From the cell containing the given text, extract its center point as [x, y] coordinate. 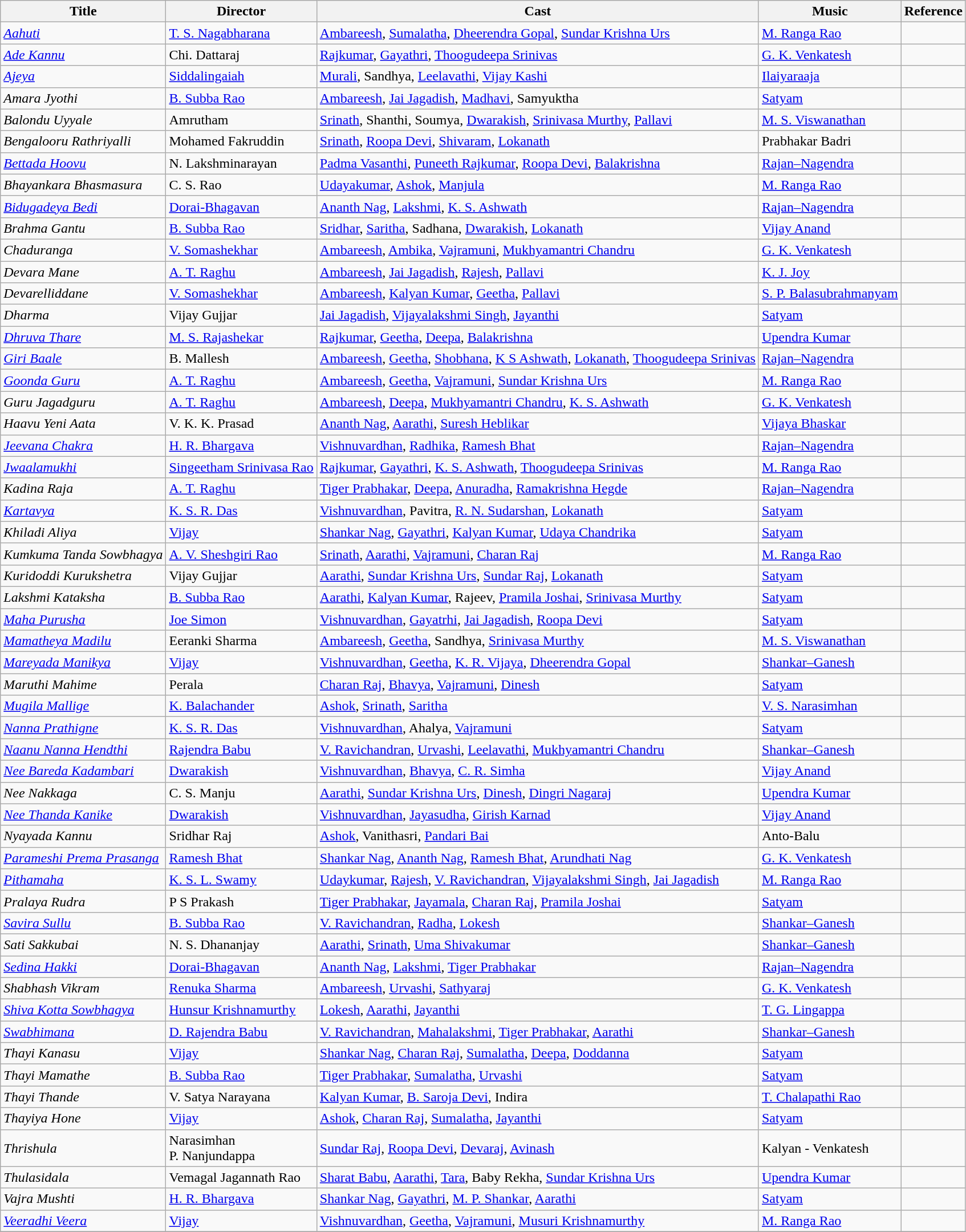
Lokesh, Aarathi, Jayanthi [537, 1010]
Narasimhan P. Nanjundappa [241, 1148]
V. Ravichandran, Radha, Lokesh [537, 923]
Reference [933, 11]
Anto-Balu [830, 836]
Sridhar Raj [241, 836]
Chaduranga [83, 250]
Nanna Prathigne [83, 728]
Tiger Prabhakar, Sumalatha, Urvashi [537, 1075]
Brahma Gantu [83, 228]
Mugila Mallige [83, 706]
T. G. Lingappa [830, 1010]
Music [830, 11]
Aarathi, Kalyan Kumar, Rajeev, Pramila Joshai, Srinivasa Murthy [537, 597]
Shiva Kotta Sowbhagya [83, 1010]
Thayi Mamathe [83, 1075]
Maruthi Mahime [83, 684]
Lakshmi Kataksha [83, 597]
Giri Baale [83, 359]
Prabhakar Badri [830, 141]
B. Mallesh [241, 359]
Bhayankara Bhasmasura [83, 185]
Ramesh Bhat [241, 858]
Vishnuvardhan, Bhavya, C. R. Simha [537, 771]
Aarathi, Sundar Krishna Urs, Sundar Raj, Lokanath [537, 576]
Thrishula [83, 1148]
K. Balachander [241, 706]
Ambareesh, Ambika, Vajramuni, Mukhyamantri Chandru [537, 250]
Guru Jagadguru [83, 402]
Jai Jagadish, Vijayalakshmi Singh, Jayanthi [537, 315]
Vishnuvardhan, Radhika, Ramesh Bhat [537, 445]
Kalyan Kumar, B. Saroja Devi, Indira [537, 1097]
Ashok, Charan Raj, Sumalatha, Jayanthi [537, 1118]
V. K. K. Prasad [241, 424]
Vishnuvardhan, Gayatrhi, Jai Jagadish, Roopa Devi [537, 619]
Renuka Sharma [241, 988]
Veeradhi Veera [83, 1221]
Ambareesh, Geetha, Vajramuni, Sundar Krishna Urs [537, 380]
Ananth Nag, Lakshmi, Tiger Prabhakar [537, 967]
Ambareesh, Sumalatha, Dheerendra Gopal, Sundar Krishna Urs [537, 33]
Sharat Babu, Aarathi, Tara, Baby Rekha, Sundar Krishna Urs [537, 1177]
C. S. Manju [241, 793]
Mamatheya Madilu [83, 641]
Sundar Raj, Roopa Devi, Devaraj, Avinash [537, 1148]
Vemagal Jagannath Rao [241, 1177]
V. Ravichandran, Urvashi, Leelavathi, Mukhyamantri Chandru [537, 749]
V. Ravichandran, Mahalakshmi, Tiger Prabhakar, Aarathi [537, 1032]
Ambareesh, Jai Jagadish, Rajesh, Pallavi [537, 272]
Nee Thanda Kanike [83, 814]
A. V. Sheshgiri Rao [241, 554]
Srinath, Aarathi, Vajramuni, Charan Raj [537, 554]
Shankar Nag, Charan Raj, Sumalatha, Deepa, Doddanna [537, 1053]
Aarathi, Sundar Krishna Urs, Dinesh, Dingri Nagaraj [537, 793]
Ilaiyaraaja [830, 76]
Rajendra Babu [241, 749]
Ade Kannu [83, 55]
Jwaalamukhi [83, 467]
Devarelliddane [83, 294]
Vishnuvardhan, Geetha, Vajramuni, Musuri Krishnamurthy [537, 1221]
Bettada Hoovu [83, 163]
Ananth Nag, Aarathi, Suresh Heblikar [537, 424]
Vajra Mushti [83, 1199]
T. Chalapathi Rao [830, 1097]
Thulasidala [83, 1177]
Aarathi, Srinath, Uma Shivakumar [537, 945]
Ambareesh, Geetha, Sandhya, Srinivasa Murthy [537, 641]
Thayi Kanasu [83, 1053]
Thayiya Hone [83, 1118]
Mohamed Fakruddin [241, 141]
Ambareesh, Jai Jagadish, Madhavi, Samyuktha [537, 98]
Eeranki Sharma [241, 641]
Srinath, Shanthi, Soumya, Dwarakish, Srinivasa Murthy, Pallavi [537, 120]
Nyayada Kannu [83, 836]
Nee Nakkaga [83, 793]
D. Rajendra Babu [241, 1032]
Director [241, 11]
K. S. L. Swamy [241, 880]
Ambareesh, Deepa, Mukhyamantri Chandru, K. S. Ashwath [537, 402]
Bidugadeya Bedi [83, 206]
Siddalingaiah [241, 76]
Shankar Nag, Gayathri, M. P. Shankar, Aarathi [537, 1199]
Ashok, Srinath, Saritha [537, 706]
Nee Bareda Kadambari [83, 771]
Vijaya Bhaskar [830, 424]
Savira Sullu [83, 923]
Cast [537, 11]
Kalyan - Venkatesh [830, 1148]
Thayi Thande [83, 1097]
Dhruva Thare [83, 337]
Ambareesh, Geetha, Shobhana, K S Ashwath, Lokanath, Thoogudeepa Srinivas [537, 359]
Ajeya [83, 76]
Aahuti [83, 33]
Shankar Nag, Gayathri, Kalyan Kumar, Udaya Chandrika [537, 532]
Udayakumar, Ashok, Manjula [537, 185]
Vishnuvardhan, Ahalya, Vajramuni [537, 728]
Sedina Hakki [83, 967]
Tiger Prabhakar, Deepa, Anuradha, Ramakrishna Hegde [537, 489]
Rajkumar, Gayathri, K. S. Ashwath, Thoogudeepa Srinivas [537, 467]
Padma Vasanthi, Puneeth Rajkumar, Roopa Devi, Balakrishna [537, 163]
T. S. Nagabharana [241, 33]
Jeevana Chakra [83, 445]
K. J. Joy [830, 272]
S. P. Balasubrahmanyam [830, 294]
Devara Mane [83, 272]
V. Satya Narayana [241, 1097]
Singeetham Srinivasa Rao [241, 467]
Naanu Nanna Hendthi [83, 749]
Khiladi Aliya [83, 532]
Kumkuma Tanda Sowbhagya [83, 554]
Kadina Raja [83, 489]
V. S. Narasimhan [830, 706]
Balondu Uyyale [83, 120]
Title [83, 11]
Rajkumar, Geetha, Deepa, Balakrishna [537, 337]
Vishnuvardhan, Jayasudha, Girish Karnad [537, 814]
Haavu Yeni Aata [83, 424]
Hunsur Krishnamurthy [241, 1010]
Ashok, Vanithasri, Pandari Bai [537, 836]
Parameshi Prema Prasanga [83, 858]
P S Prakash [241, 901]
Ambareesh, Urvashi, Sathyaraj [537, 988]
Joe Simon [241, 619]
Pralaya Rudra [83, 901]
Sati Sakkubai [83, 945]
Swabhimana [83, 1032]
Amara Jyothi [83, 98]
Srinath, Roopa Devi, Shivaram, Lokanath [537, 141]
Bengalooru Rathriyalli [83, 141]
Amrutham [241, 120]
Mareyada Manikya [83, 663]
Tiger Prabhakar, Jayamala, Charan Raj, Pramila Joshai [537, 901]
Perala [241, 684]
Kartavya [83, 510]
Maha Purusha [83, 619]
Ambareesh, Kalyan Kumar, Geetha, Pallavi [537, 294]
Rajkumar, Gayathri, Thoogudeepa Srinivas [537, 55]
Vishnuvardhan, Geetha, K. R. Vijaya, Dheerendra Gopal [537, 663]
Pithamaha [83, 880]
Goonda Guru [83, 380]
Udaykumar, Rajesh, V. Ravichandran, Vijayalakshmi Singh, Jai Jagadish [537, 880]
Shabhash Vikram [83, 988]
Chi. Dattaraj [241, 55]
N. S. Dhananjay [241, 945]
M. S. Rajashekar [241, 337]
C. S. Rao [241, 185]
Ananth Nag, Lakshmi, K. S. Ashwath [537, 206]
Murali, Sandhya, Leelavathi, Vijay Kashi [537, 76]
Vishnuvardhan, Pavitra, R. N. Sudarshan, Lokanath [537, 510]
Dharma [83, 315]
Sridhar, Saritha, Sadhana, Dwarakish, Lokanath [537, 228]
Shankar Nag, Ananth Nag, Ramesh Bhat, Arundhati Nag [537, 858]
Kuridoddi Kurukshetra [83, 576]
Charan Raj, Bhavya, Vajramuni, Dinesh [537, 684]
N. Lakshminarayan [241, 163]
